Return (x, y) of the center of cell containing provided text 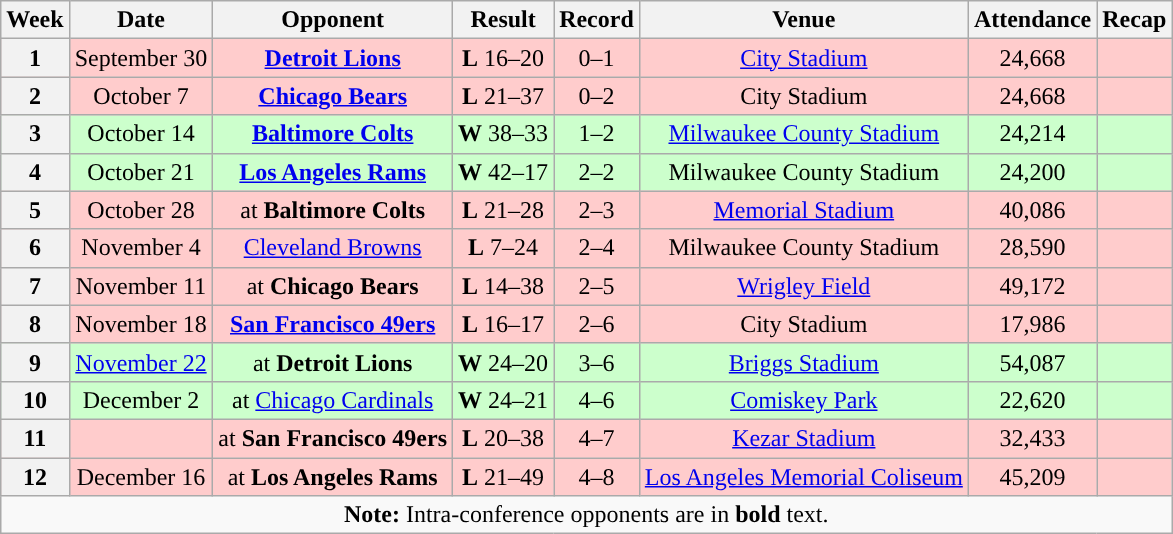
October 7 (141, 96)
L 7–24 (504, 248)
Week (35, 20)
Date (141, 20)
22,620 (1032, 400)
17,986 (1032, 324)
L 20–38 (504, 438)
6 (35, 248)
December 2 (141, 400)
24,214 (1032, 134)
Opponent (333, 20)
12 (35, 477)
October 21 (141, 172)
at Los Angeles Rams (333, 477)
1 (35, 58)
10 (35, 400)
Venue (804, 20)
45,209 (1032, 477)
Los Angeles Rams (333, 172)
at San Francisco 49ers (333, 438)
8 (35, 324)
September 30 (141, 58)
54,087 (1032, 362)
2 (35, 96)
1–2 (597, 134)
October 14 (141, 134)
4 (35, 172)
at Detroit Lions (333, 362)
October 28 (141, 210)
Baltimore Colts (333, 134)
Briggs Stadium (804, 362)
Record (597, 20)
2–2 (597, 172)
Attendance (1032, 20)
24,200 (1032, 172)
L 16–17 (504, 324)
Cleveland Browns (333, 248)
at Chicago Cardinals (333, 400)
W 24–20 (504, 362)
11 (35, 438)
W 38–33 (504, 134)
3 (35, 134)
L 14–38 (504, 286)
Detroit Lions (333, 58)
Note: Intra-conference opponents are in bold text. (586, 515)
40,086 (1032, 210)
November 18 (141, 324)
49,172 (1032, 286)
Recap (1134, 20)
32,433 (1032, 438)
Wrigley Field (804, 286)
9 (35, 362)
November 22 (141, 362)
L 16–20 (504, 58)
4–7 (597, 438)
San Francisco 49ers (333, 324)
0–1 (597, 58)
Chicago Bears (333, 96)
3–6 (597, 362)
2–3 (597, 210)
7 (35, 286)
2–6 (597, 324)
W 42–17 (504, 172)
4–6 (597, 400)
November 4 (141, 248)
Result (504, 20)
December 16 (141, 477)
28,590 (1032, 248)
at Baltimore Colts (333, 210)
L 21–28 (504, 210)
5 (35, 210)
0–2 (597, 96)
Kezar Stadium (804, 438)
Memorial Stadium (804, 210)
L 21–49 (504, 477)
Los Angeles Memorial Coliseum (804, 477)
2–4 (597, 248)
4–8 (597, 477)
L 21–37 (504, 96)
at Chicago Bears (333, 286)
W 24–21 (504, 400)
November 11 (141, 286)
Comiskey Park (804, 400)
2–5 (597, 286)
